Capture the cell that displays the provided text and extract its [X, Y] central coordinate. 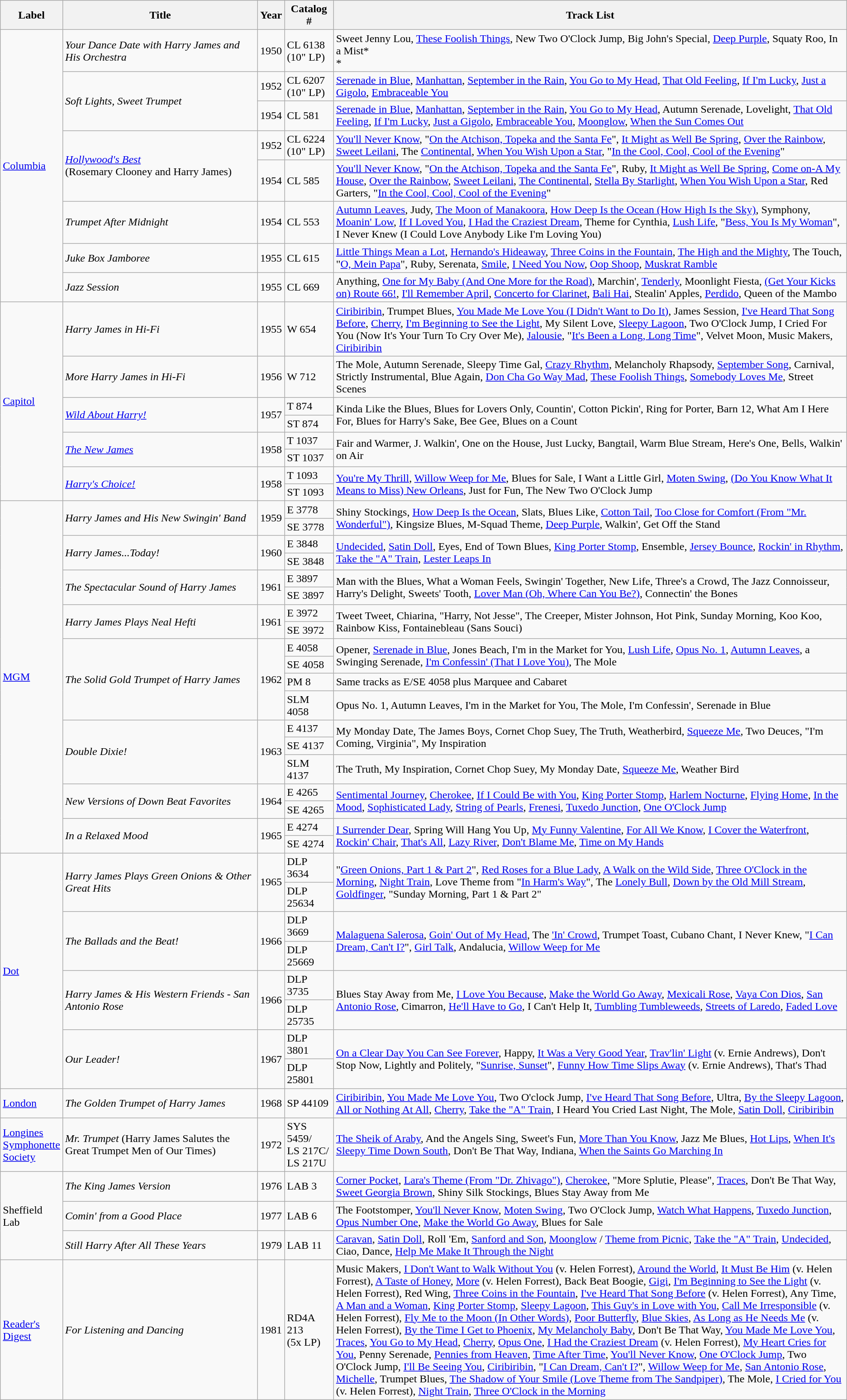
Year [271, 15]
E 4274 [309, 827]
ST 874 [309, 423]
LAB 11 [309, 1246]
E 4137 [309, 729]
1962 [271, 679]
Dot [32, 970]
1957 [271, 415]
Hollywood's Best(Rosemary Clooney and Harry James) [160, 166]
W 654 [309, 329]
Track List [590, 15]
CL 553 [309, 222]
Reader's Digest [32, 1330]
The Ballads and the Beat! [160, 941]
DLP 25634 [309, 897]
The Solid Gold Trumpet of Harry James [160, 679]
T 874 [309, 406]
SE 4265 [309, 810]
Harry James & His Western Friends - San Antonio Rose [160, 1000]
1968 [271, 1103]
SP 44109 [309, 1103]
Harry James and His New Swingin' Band [160, 518]
Columbia [32, 166]
CL 615 [309, 258]
W 712 [309, 377]
SE 4058 [309, 664]
The New James [160, 449]
Sheffield Lab [32, 1216]
RD4A 213(5x LP) [309, 1330]
Mr. Trumpet (Harry James Salutes the Great Trumpet Men of Our Times) [160, 1145]
SLM 4137 [309, 769]
LAB 3 [309, 1187]
Capitol [32, 401]
The Truth, My Inspiration, Cornet Chop Suey, My Monday Date, Squeeze Me, Weather Bird [590, 769]
CL 585 [309, 181]
Harry James Plays Green Onions & Other Great Hits [160, 882]
T 1093 [309, 475]
SE 4137 [309, 746]
1960 [271, 553]
CL 581 [309, 116]
DLP 25669 [309, 956]
CL 6224(10" LP) [309, 145]
The Golden Trumpet of Harry James [160, 1103]
1981 [271, 1330]
Serenade in Blue, Manhattan, September in the Rain, You Go to My Head, That Old Feeling, If I'm Lucky, Just a Gigolo, Embraceable You [590, 86]
London [32, 1103]
E 4265 [309, 793]
SE 3848 [309, 561]
1972 [271, 1145]
DLP 3801 [309, 1044]
Undecided, Satin Doll, Eyes, End of Town Blues, King Porter Stomp, Ensemble, Jersey Bounce, Rockin' in Rhythm, Take the "A" Train, Lester Leaps In [590, 553]
DLP 25735 [309, 1015]
SYS 5459/LS 217C/LS 217U [309, 1145]
My Monday Date, The James Boys, Cornet Chop Suey, The Truth, Weatherbird, Squeeze Me, Two Deuces, "I'm Coming, Virginia", My Inspiration [590, 737]
Longines Symphonette Society [32, 1145]
ST 1037 [309, 458]
Double Dixie! [160, 752]
SE 3778 [309, 527]
Trumpet After Midnight [160, 222]
Harry James...Today! [160, 553]
Label [32, 15]
SE 4274 [309, 844]
DLP 3634 [309, 867]
E 3972 [309, 613]
CL 669 [309, 287]
1950 [271, 51]
Fair and Warmer, J. Walkin', One on the House, Just Lucky, Bangtail, Warm Blue Stream, Here's One, Bells, Walkin' on Air [590, 449]
SLM 4058 [309, 705]
ST 1093 [309, 492]
New Versions of Down Beat Favorites [160, 801]
Sweet Jenny Lou, These Foolish Things, New Two O'Clock Jump, Big John's Special, Deep Purple, Squaty Roo, In a Mist** [590, 51]
1967 [271, 1059]
E 3778 [309, 510]
DLP 25801 [309, 1074]
CL 6207(10" LP) [309, 86]
1959 [271, 518]
Your Dance Date with Harry James and His Orchestra [160, 51]
Title [160, 15]
CL 6138(10" LP) [309, 51]
Harry James Plays Neal Hefti [160, 621]
More Harry James in Hi-Fi [160, 377]
Our Leader! [160, 1059]
Harry James in Hi-Fi [160, 329]
Opus No. 1, Autumn Leaves, I'm in the Market for You, The Mole, I'm Confessin', Serenade in Blue [590, 705]
E 4058 [309, 647]
Juke Box Jamboree [160, 258]
Soft Lights, Sweet Trumpet [160, 101]
E 3848 [309, 544]
MGM [32, 677]
DLP 3735 [309, 985]
1964 [271, 801]
The Spectacular Sound of Harry James [160, 587]
Tweet Tweet, Chiarina, "Harry, Not Jesse", The Creeper, Mister Johnson, Hot Pink, Sunday Morning, Koo Koo, Rainbow Kiss, Fontainebleau (Sans Souci) [590, 621]
Wild About Harry! [160, 415]
DLP 3669 [309, 926]
1979 [271, 1246]
PM 8 [309, 682]
SE 3972 [309, 630]
The King James Version [160, 1187]
Still Harry After All These Years [160, 1246]
SE 3897 [309, 596]
1956 [271, 377]
E 3897 [309, 578]
Same tracks as E/SE 4058 plus Marquee and Cabaret [590, 682]
1977 [271, 1216]
1963 [271, 752]
Jazz Session [160, 287]
For Listening and Dancing [160, 1330]
In a Relaxed Mood [160, 836]
Harry's Choice! [160, 484]
T 1037 [309, 441]
Catalog # [309, 15]
1976 [271, 1187]
LAB 6 [309, 1216]
Comin' from a Good Place [160, 1216]
